Return [x, y] of the center of cell containing provided text 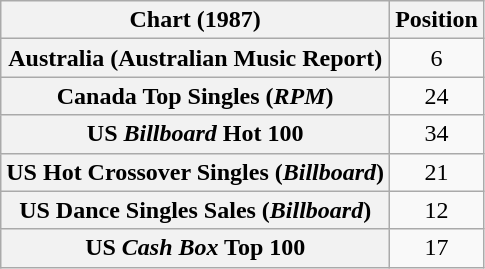
6 [437, 58]
US Cash Box Top 100 [196, 248]
17 [437, 248]
24 [437, 96]
Chart (1987) [196, 20]
Canada Top Singles (RPM) [196, 96]
21 [437, 172]
US Hot Crossover Singles (Billboard) [196, 172]
12 [437, 210]
Position [437, 20]
US Dance Singles Sales (Billboard) [196, 210]
US Billboard Hot 100 [196, 134]
Australia (Australian Music Report) [196, 58]
34 [437, 134]
